Detect which cell encompasses the target text, then output its (X, Y) center coordinate. 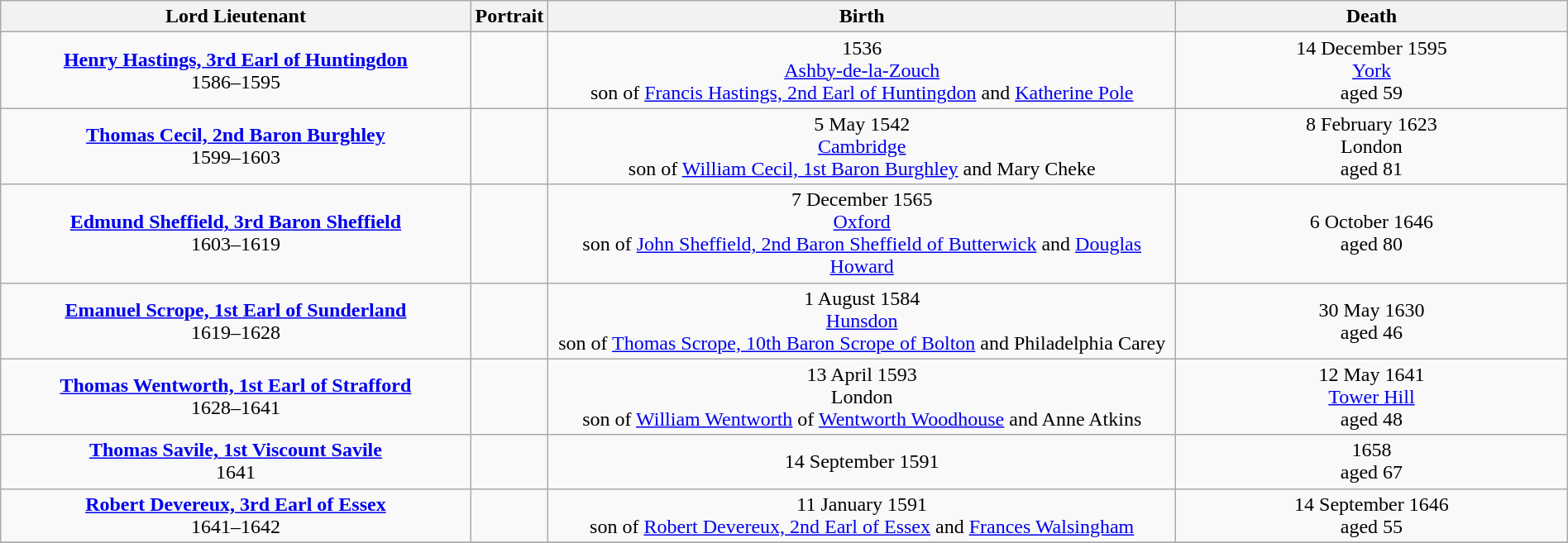
1536Ashby-de-la-Zouchson of Francis Hastings, 2nd Earl of Huntingdon and Katherine Pole (862, 70)
Birth (862, 17)
Thomas Savile, 1st Viscount Savile1641 (236, 461)
Death (1372, 17)
13 April 1593Londonson of William Wentworth of Wentworth Woodhouse and Anne Atkins (862, 397)
Thomas Wentworth, 1st Earl of Strafford1628–1641 (236, 397)
14 September 1591 (862, 461)
12 May 1641Tower Hillaged 48 (1372, 397)
Emanuel Scrope, 1st Earl of Sunderland1619–1628 (236, 321)
1658aged 67 (1372, 461)
1 August 1584Hunsdonson of Thomas Scrope, 10th Baron Scrope of Bolton and Philadelphia Carey (862, 321)
Portrait (509, 17)
Edmund Sheffield, 3rd Baron Sheffield1603–1619 (236, 233)
5 May 1542Cambridgeson of William Cecil, 1st Baron Burghley and Mary Cheke (862, 146)
6 October 1646aged 80 (1372, 233)
8 February 1623Londonaged 81 (1372, 146)
11 January 1591son of Robert Devereux, 2nd Earl of Essex and Frances Walsingham (862, 516)
Thomas Cecil, 2nd Baron Burghley1599–1603 (236, 146)
Lord Lieutenant (236, 17)
14 September 1646aged 55 (1372, 516)
14 December 1595Yorkaged 59 (1372, 70)
Robert Devereux, 3rd Earl of Essex1641–1642 (236, 516)
30 May 1630aged 46 (1372, 321)
7 December 1565Oxfordson of John Sheffield, 2nd Baron Sheffield of Butterwick and Douglas Howard (862, 233)
Henry Hastings, 3rd Earl of Huntingdon1586–1595 (236, 70)
